Detect which cell encompasses the target text, then output its (x, y) center coordinate. 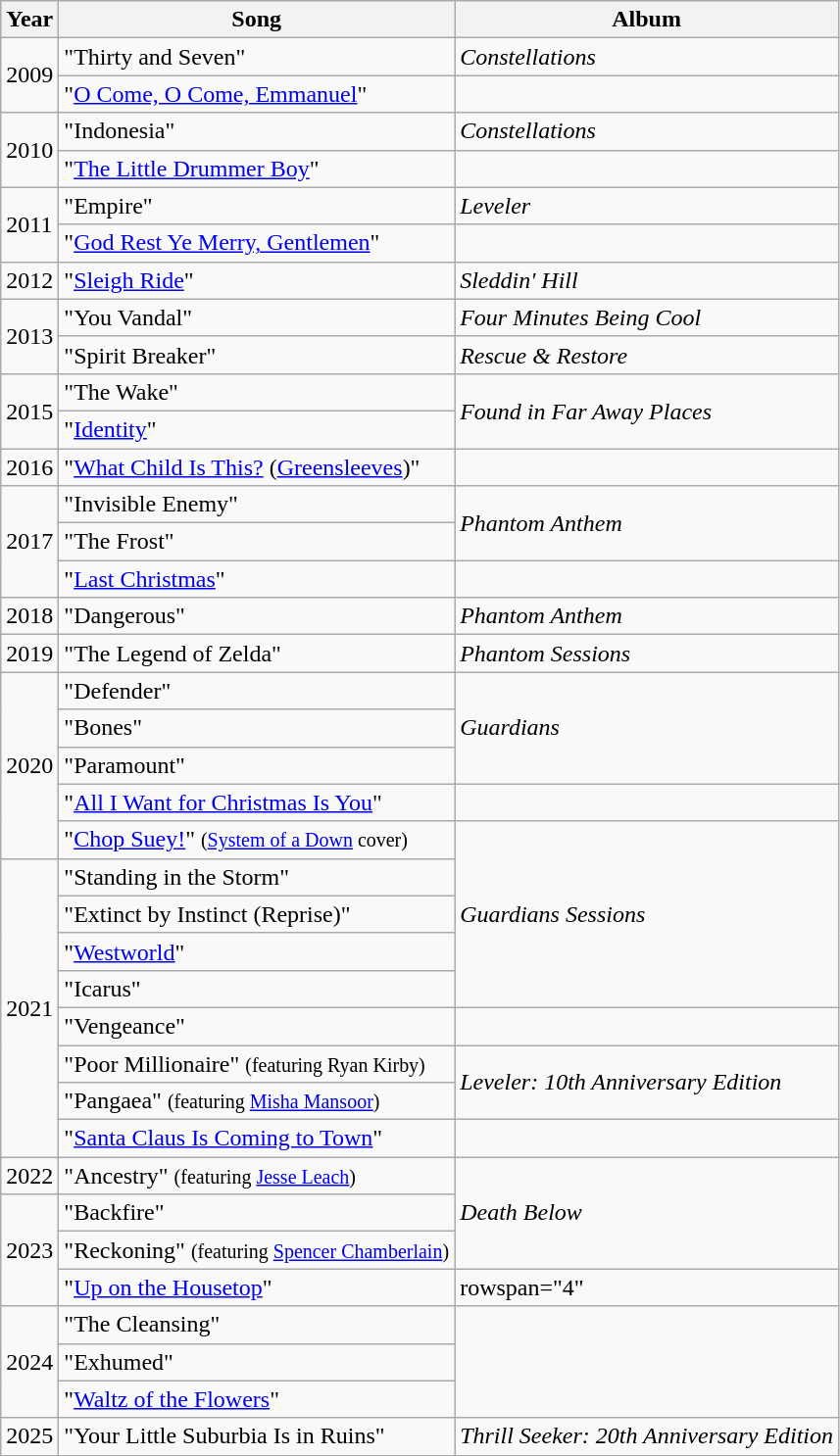
2012 (29, 280)
Album (647, 20)
rowspan="4" (647, 1287)
"Paramount" (257, 765)
"Identity" (257, 429)
"Ancestry" (featuring Jesse Leach) (257, 1176)
2011 (29, 224)
"The Little Drummer Boy" (257, 169)
2019 (29, 654)
Guardians Sessions (647, 914)
"Bones" (257, 728)
Leveler (647, 206)
2021 (29, 1007)
"God Rest Ye Merry, Gentlemen" (257, 243)
2013 (29, 336)
2010 (29, 150)
"The Frost" (257, 542)
"Waltz of the Flowers" (257, 1399)
"The Legend of Zelda" (257, 654)
"Thirty and Seven" (257, 57)
Sleddin' Hill (647, 280)
"Up on the Housetop" (257, 1287)
"Defender" (257, 691)
"Extinct by Instinct (Reprise)" (257, 914)
"All I Want for Christmas Is You" (257, 802)
Found in Far Away Places (647, 411)
2022 (29, 1176)
"Santa Claus Is Coming to Town" (257, 1139)
"Icarus" (257, 989)
"Your Little Suburbia Is in Ruins" (257, 1436)
"You Vandal" (257, 317)
"Vengeance" (257, 1026)
Rescue & Restore (647, 355)
2016 (29, 467)
"The Wake" (257, 392)
Thrill Seeker: 20th Anniversary Edition (647, 1436)
"What Child Is This? (Greensleeves)" (257, 467)
Death Below (647, 1213)
"The Cleansing" (257, 1325)
2020 (29, 765)
"O Come, O Come, Emmanuel" (257, 94)
2024 (29, 1362)
Year (29, 20)
"Indonesia" (257, 131)
2025 (29, 1436)
"Dangerous" (257, 616)
"Poor Millionaire" (featuring Ryan Kirby) (257, 1063)
2018 (29, 616)
"Chop Suey!" (System of a Down cover) (257, 840)
"Invisible Enemy" (257, 505)
"Exhumed" (257, 1362)
"Standing in the Storm" (257, 877)
2023 (29, 1250)
2015 (29, 411)
Leveler: 10th Anniversary Edition (647, 1082)
"Last Christmas" (257, 579)
"Westworld" (257, 951)
"Empire" (257, 206)
Four Minutes Being Cool (647, 317)
Phantom Sessions (647, 654)
"Spirit Breaker" (257, 355)
"Sleigh Ride" (257, 280)
2017 (29, 542)
Guardians (647, 728)
2009 (29, 75)
"Pangaea" (featuring Misha Mansoor) (257, 1101)
Song (257, 20)
"Backfire" (257, 1213)
"Reckoning" (featuring Spencer Chamberlain) (257, 1250)
